Find where the given text appears and provide that cell's center as (X, Y) coordinate. 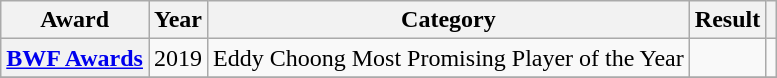
2019 (178, 58)
Result (727, 20)
BWF Awards (75, 58)
Award (75, 20)
Category (449, 20)
Eddy Choong Most Promising Player of the Year (449, 58)
Year (178, 20)
